Output the [x, y] coordinate of the center of the cell containing the given text.  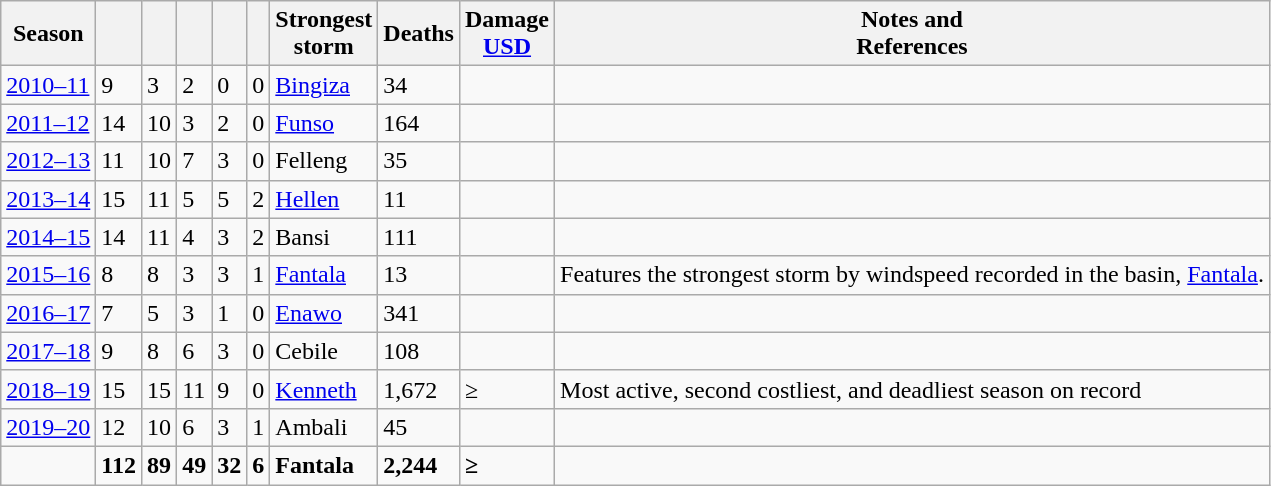
Features the strongest storm by windspeed recorded in the basin, Fantala. [912, 275]
2018–19 [48, 389]
4 [194, 237]
Season [48, 34]
Kenneth [324, 389]
111 [419, 237]
2011–12 [48, 123]
2017–18 [48, 351]
45 [419, 427]
2016–17 [48, 313]
Bingiza [324, 85]
Strongeststorm [324, 34]
Felleng [324, 161]
Notes andReferences [912, 34]
12 [119, 427]
35 [419, 161]
Most active, second costliest, and deadliest season on record [912, 389]
13 [419, 275]
2015–16 [48, 275]
108 [419, 351]
34 [419, 85]
2014–15 [48, 237]
112 [119, 465]
Deaths [419, 34]
Hellen [324, 199]
Bansi [324, 237]
Enawo [324, 313]
2019–20 [48, 427]
Funso [324, 123]
2,244 [419, 465]
1,672 [419, 389]
49 [194, 465]
2012–13 [48, 161]
DamageUSD [506, 34]
32 [230, 465]
2010–11 [48, 85]
2013–14 [48, 199]
164 [419, 123]
341 [419, 313]
89 [160, 465]
Cebile [324, 351]
Ambali [324, 427]
